Search for the cell housing the specified text and yield its [x, y] center coordinate. 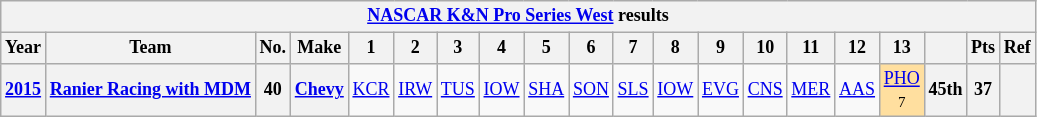
NASCAR K&N Pro Series West results [518, 16]
Year [24, 48]
9 [721, 48]
IRW [416, 90]
45th [946, 90]
11 [811, 48]
13 [902, 48]
2 [416, 48]
MER [811, 90]
5 [546, 48]
Ranier Racing with MDM [150, 90]
SLS [633, 90]
1 [371, 48]
12 [858, 48]
CNS [765, 90]
4 [502, 48]
AAS [858, 90]
Pts [984, 48]
2015 [24, 90]
3 [458, 48]
6 [592, 48]
PHO7 [902, 90]
SON [592, 90]
10 [765, 48]
EVG [721, 90]
8 [676, 48]
Make [319, 48]
37 [984, 90]
7 [633, 48]
No. [272, 48]
SHA [546, 90]
40 [272, 90]
KCR [371, 90]
Chevy [319, 90]
Ref [1017, 48]
TUS [458, 90]
Team [150, 48]
